Return (X, Y) of the center of cell containing provided text 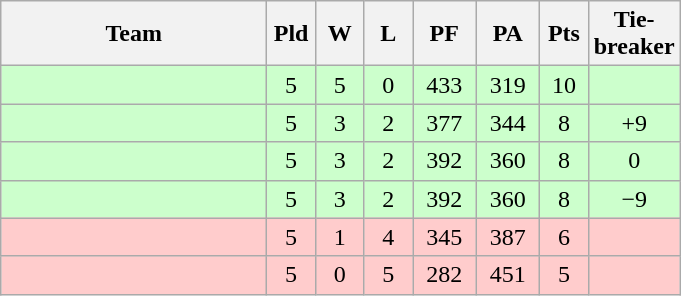
10 (564, 85)
451 (508, 275)
344 (508, 123)
1 (340, 237)
345 (444, 237)
PA (508, 34)
Pts (564, 34)
6 (564, 237)
Tie-breaker (634, 34)
377 (444, 123)
4 (388, 237)
319 (508, 85)
387 (508, 237)
Pld (292, 34)
W (340, 34)
433 (444, 85)
−9 (634, 199)
PF (444, 34)
Team (134, 34)
282 (444, 275)
L (388, 34)
+9 (634, 123)
